Identify which cell holds the provided text, then report its (x, y) central coordinate. 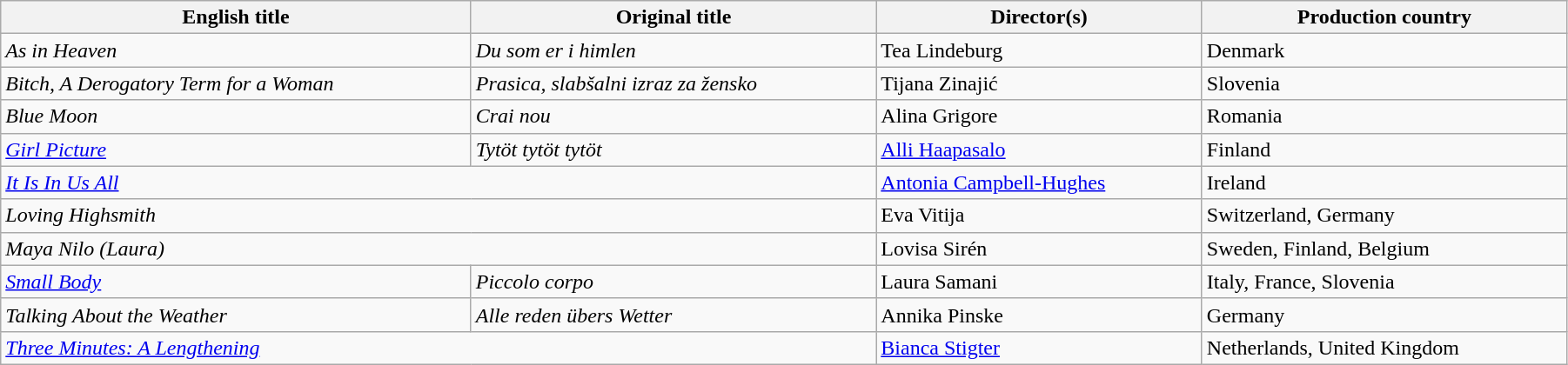
Sweden, Finland, Belgium (1384, 249)
Du som er i himlen (673, 50)
Production country (1384, 17)
Denmark (1384, 50)
Piccolo corpo (673, 282)
Netherlands, United Kingdom (1384, 348)
Tytöt tytöt tytöt (673, 149)
Romania (1384, 116)
Slovenia (1384, 83)
Laura Samani (1039, 282)
Finland (1384, 149)
Three Minutes: A Lengthening (439, 348)
As in Heaven (236, 50)
Blue Moon (236, 116)
Bitch, A Derogatory Term for a Woman (236, 83)
Tijana Zinajić (1039, 83)
Ireland (1384, 182)
Original title (673, 17)
Crai nou (673, 116)
Switzerland, Germany (1384, 216)
Maya Nilo (Laura) (439, 249)
Director(s) (1039, 17)
Alina Grigore (1039, 116)
Annika Pinske (1039, 315)
Prasica, slabšalni izraz za žensko (673, 83)
Germany (1384, 315)
Girl Picture (236, 149)
Alle reden übers Wetter (673, 315)
Antonia Campbell-Hughes (1039, 182)
Bianca Stigter (1039, 348)
Talking About the Weather (236, 315)
Eva Vitija (1039, 216)
Small Body (236, 282)
Tea Lindeburg (1039, 50)
It Is In Us All (439, 182)
Italy, France, Slovenia (1384, 282)
English title (236, 17)
Loving Highsmith (439, 216)
Alli Haapasalo (1039, 149)
Lovisa Sirén (1039, 249)
